Locate the cell with the specified text and output its [x, y] center coordinate. 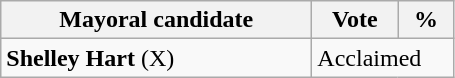
% [426, 20]
Vote [355, 20]
Acclaimed [383, 58]
Shelley Hart (X) [156, 58]
Mayoral candidate [156, 20]
